Return the [X, Y] coordinate for the center point of the cell that contains the specified text.  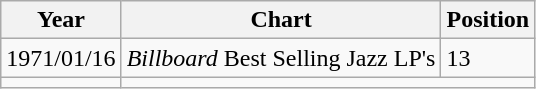
Billboard Best Selling Jazz LP's [281, 58]
Year [61, 20]
Position [488, 20]
1971/01/16 [61, 58]
Chart [281, 20]
13 [488, 58]
